Locate the cell with the specified text and output its [x, y] center coordinate. 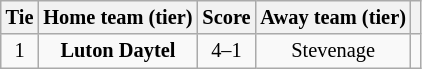
Score [226, 17]
Home team (tier) [118, 17]
Tie [20, 17]
4–1 [226, 51]
Stevenage [332, 51]
Luton Daytel [118, 51]
Away team (tier) [332, 17]
1 [20, 51]
